From the cell containing the given text, extract its center point as (X, Y) coordinate. 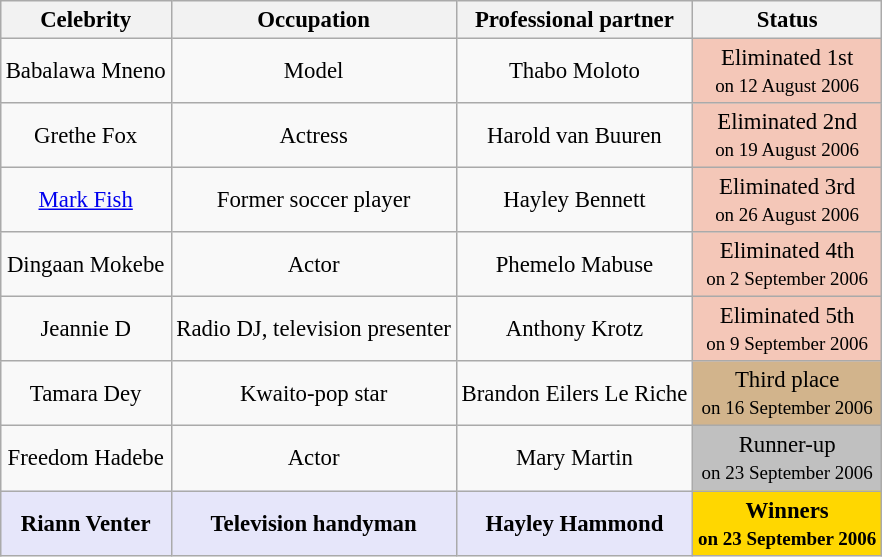
Radio DJ, television presenter (314, 330)
Jeannie D (86, 330)
Eliminated 4thon 2 September 2006 (788, 264)
Actress (314, 136)
Occupation (314, 20)
Babalawa Mneno (86, 70)
Mark Fish (86, 200)
Television handyman (314, 522)
Riann Venter (86, 522)
Former soccer player (314, 200)
Eliminated 5thon 9 September 2006 (788, 330)
Status (788, 20)
Hayley Bennett (574, 200)
Mary Martin (574, 458)
Hayley Hammond (574, 522)
Freedom Hadebe (86, 458)
Runner-upon 23 September 2006 (788, 458)
Eliminated 2ndon 19 August 2006 (788, 136)
Tamara Dey (86, 394)
Harold van Buuren (574, 136)
Anthony Krotz (574, 330)
Model (314, 70)
Third placeon 16 September 2006 (788, 394)
Brandon Eilers Le Riche (574, 394)
Thabo Moloto (574, 70)
Eliminated 3rdon 26 August 2006 (788, 200)
Winnerson 23 September 2006 (788, 522)
Celebrity (86, 20)
Phemelo Mabuse (574, 264)
Grethe Fox (86, 136)
Professional partner (574, 20)
Eliminated 1ston 12 August 2006 (788, 70)
Dingaan Mokebe (86, 264)
Kwaito-pop star (314, 394)
